Determine the (X, Y) coordinate at the center of the cell enclosing the given text.  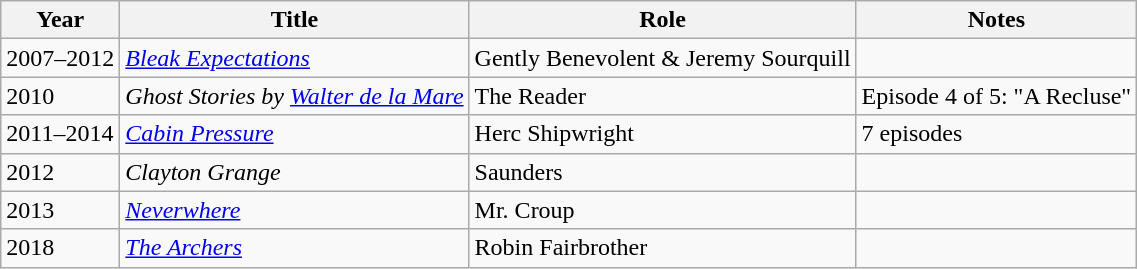
The Archers (294, 248)
The Reader (662, 96)
Bleak Expectations (294, 58)
2007–2012 (60, 58)
Clayton Grange (294, 172)
Episode 4 of 5: "A Recluse" (996, 96)
Year (60, 20)
Herc Shipwright (662, 134)
7 episodes (996, 134)
2010 (60, 96)
Cabin Pressure (294, 134)
2018 (60, 248)
Gently Benevolent & Jeremy Sourquill (662, 58)
Mr. Croup (662, 210)
Ghost Stories by Walter de la Mare (294, 96)
2012 (60, 172)
Title (294, 20)
Neverwhere (294, 210)
2011–2014 (60, 134)
Saunders (662, 172)
Robin Fairbrother (662, 248)
Notes (996, 20)
Role (662, 20)
2013 (60, 210)
